Output the (X, Y) coordinate of the center of the cell containing the given text.  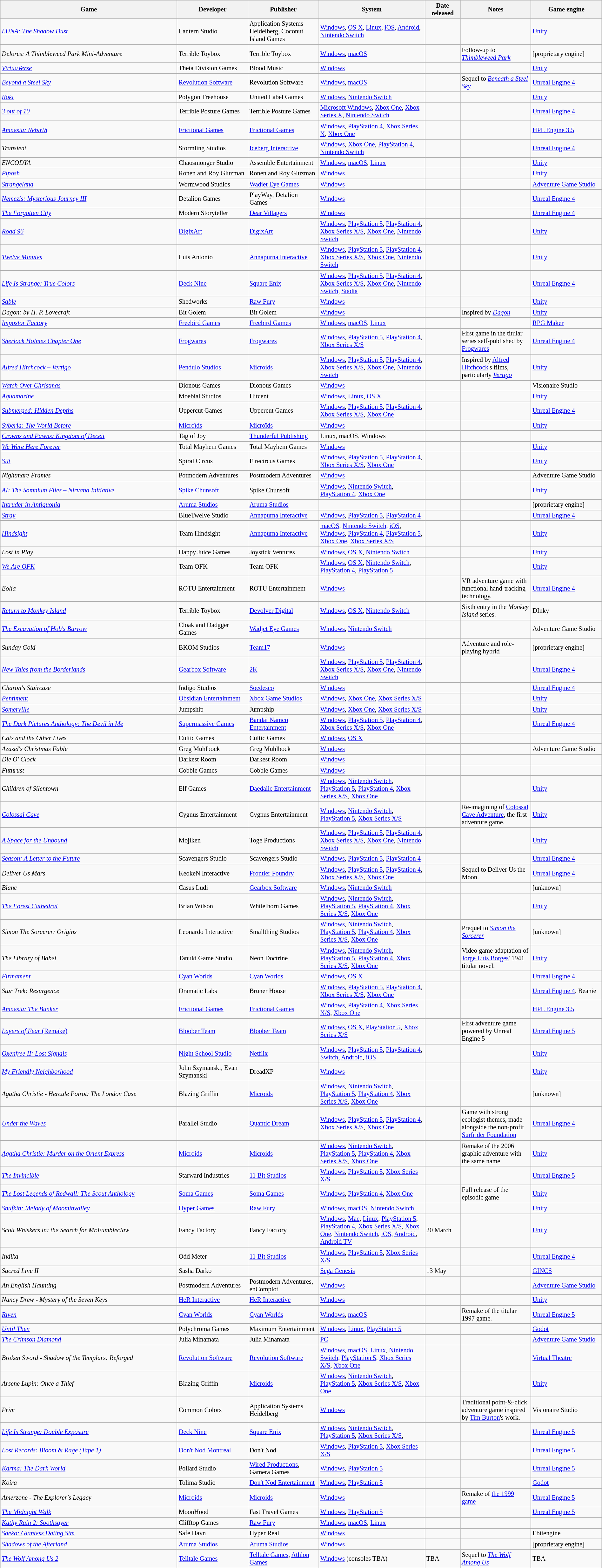
Assemble Entertainment (283, 163)
Under the Waves (89, 1124)
Netflix (283, 1053)
Xbox Game Studios (283, 699)
Cats and the Other Lives (89, 738)
The Midnight Walk (89, 1512)
Whitethorn Games (283, 906)
Bandai Namco Entertainment (283, 724)
Firecircus Games (283, 461)
Windows, macOS, Nintendo Switch (372, 1208)
Microsoft Windows, Xbox One, Xbox Series X, Nintendo Switch (372, 112)
Sega Genesis (372, 1271)
Kathy Rain 2: Soothsayer (89, 1523)
Adventure and role-playing hybrid (495, 647)
Windows, PlayStation 4, Xbox One (372, 1194)
Daedalic Entertainment (283, 789)
Road 96 (89, 232)
Lantern Studio (213, 31)
Pentiment (89, 699)
Tolima Studio (213, 1483)
Thunderful Publishing (283, 436)
20 March (443, 1230)
Modern Storyteller (213, 213)
System (372, 9)
Lost Records: Bloom & Rage (Tape 1) (89, 1450)
MoonHood (213, 1512)
Polychroma Games (213, 1329)
Bruner House (283, 991)
Shadows of the Afterland (89, 1544)
Agatha Christie - Hercule Poirot: The London Case (89, 1094)
Aquamarine (89, 396)
Sacred Line II (89, 1271)
The Invincible (89, 1175)
PC (372, 1340)
Devolver Digital (283, 611)
My Friendly Neighborhood (89, 1072)
Game engine (566, 9)
Silt (89, 461)
Blood Music (283, 68)
Luis Antonio (213, 257)
Until Then (89, 1329)
Dear Villagers (283, 213)
Life Is Strange: Double Exposure (89, 1432)
Season: A Letter to the Future (89, 859)
Windows (consoles TBA) (372, 1558)
DreadXP (283, 1072)
Windows, OS X, Linux, iOS, Android, Nintendo Switch (372, 31)
Windows, Linux, OS X (372, 396)
Windows, PlayStation 5, PlayStation 4, Xbox Series X/S, Xbox One, Nintendo Switch, Stadia (372, 283)
Snufkin: Melody of Moominvalley (89, 1208)
Azazel's Christmas Fable (89, 749)
Supermassive Games (213, 724)
Wired Productions, Gamera Games (283, 1469)
Remake of the 1999 game (495, 1497)
New Tales from the Borderlands (89, 670)
Submerged: Hidden Depths (89, 411)
Date released (443, 9)
The Forgotten City (89, 213)
Crowns and Pawns: Kingdom of Deceit (89, 436)
Stray (89, 515)
Sunday Gold (89, 647)
Don't Nod (283, 1450)
Hindsight (89, 534)
VirtuaVerse (89, 68)
Indika (89, 1256)
First game in the titular series self-published by Frogwares (495, 341)
Amerzone - The Explorer's Legacy (89, 1497)
Mojiken (213, 841)
Game (89, 9)
Don't Nod Entertainment (283, 1483)
Soedesco (283, 688)
Deliver Us Mars (89, 873)
Quantic Dream (283, 1124)
ENCODYA (89, 163)
Riven (89, 1315)
Wormwood Studios (213, 184)
Iceberg Interactive (283, 148)
Moebial Studios (213, 396)
We Are OFK (89, 566)
Hyper Real (283, 1533)
AI: The Somnium Files – Nirvana Initiative (89, 490)
Intruder in Antiquonia (89, 505)
DInky (566, 611)
Theta Division Games (213, 68)
Virtual Theatre (566, 1358)
Neon Doctrine (283, 958)
Star Trek: Resurgence (89, 991)
Windows, PlayStation 5, PlayStation 4, Switch, Android, iOS (372, 1053)
PlayWay, Detalion Games (283, 199)
Game with strong ecologist themes, made alongside the non-profit Surfrider Foundation (495, 1124)
Charon's Staircase (89, 688)
Full release of the episodic game (495, 1194)
Windows, PlayStation 5, PlayStation 4, Xbox Series X/S (372, 341)
Lost in Play (89, 552)
Agatha Christie: Murder on the Orient Express (89, 1153)
2K (283, 670)
Clifftop Games (213, 1523)
Transient (89, 148)
Frontier Foundry (283, 873)
Windows, Nintendo Switch, PlayStation 5, Xbox Series X/S, Xbox One (372, 1384)
Watch Over Christmas (89, 386)
Sequel to Deliver Us the Moon. (495, 873)
Oxenfree II: Lost Signals (89, 1053)
Syberia: The World Before (89, 425)
Broken Sword - Shadow of the Templars: Reforged (89, 1358)
A Space for the Unbound (89, 841)
Windows, OS X, Nintendo Switch, PlayStation 4, PlayStation 5 (372, 566)
Cloak and Dadgger Games (213, 629)
Futurust (89, 770)
3 out of 10 (89, 112)
Prim (89, 1410)
Traditional point-&-click adventure game inspired by Tim Burton's work. (495, 1410)
Stormling Studios (213, 148)
Windows, PlayStation 4, Xbox Series X, Xbox One (372, 130)
Windows, Mac, Linux, PlayStation 5, PlayStation 4, Xbox Series X/S, Xbox One, Nintendo Switch, iOS, Android, Android TV (372, 1230)
Windows, OS X, PlayStation 5, Xbox Series X/S (372, 1031)
Pollard Studio (213, 1469)
Twelve Minutes (89, 257)
Hitcent (283, 396)
13 May (443, 1271)
Sable (89, 301)
The Wolf Among Us 2 (89, 1558)
Arsene Lupin: Once a Thief (89, 1384)
Delores: A Thimbleweed Park Mini-Adventure (89, 54)
Team17 (283, 647)
Unreal Engine 4, Beanie (566, 991)
Alfred Hitchcock – Vertigo (89, 367)
Children of Silentown (89, 789)
Life Is Strange: True Colors (89, 283)
Windows, Nintendo Switch, PlayStation 5, Xbox Series X/S (372, 814)
Amnesia: The Bunker (89, 1009)
LUNA: The Shadow Dust (89, 31)
Polygon Treehouse (213, 97)
We Were Here Forever (89, 447)
Return to Monkey Island (89, 611)
Linux, macOS, Windows (372, 436)
Simon The Sorcerer: Origins (89, 932)
Eolia (89, 589)
Remake of the 2006 graphic adventure with the same name (495, 1153)
Somerville (89, 709)
Karma: The Dark World (89, 1469)
Prequel to Simon the Sorcerer (495, 932)
Application Systems Heidelberg, Coconut Island Games (283, 31)
Joystick Ventures (283, 552)
Night School Studio (213, 1053)
Amnesia: Rebirth (89, 130)
Dramatic Labs (213, 991)
Parallel Studio (213, 1124)
Odd Meter (213, 1256)
Koira (89, 1483)
Inspired by Alfred Hitchcock's films, particularly Vertigo (495, 367)
Windows, Nintendo Switch, PlayStation 5, Xbox Series X/S, (372, 1432)
Sherlock Holmes Chapter One (89, 341)
Windows, Xbox One, PlayStation 4, Nintendo Switch (372, 148)
Sequel to Beneath a Steel Sky (495, 83)
RPG Maker (566, 323)
Firmament (89, 976)
The Lost Legends of Redwall: The Scout Anthology (89, 1194)
Toge Productions (283, 841)
Developer (213, 9)
Layers of Fear (Remake) (89, 1031)
Publisher (283, 9)
Windows, Nintendo Switch, PlayStation 4, Xbox One (372, 490)
Happy Juice Games (213, 552)
Piposh (89, 173)
Detalion Games (213, 199)
Safe Havn (213, 1533)
First adventure game powered by Unreal Engine 5 (495, 1031)
Don't Nod Montreal (213, 1450)
An English Haunting (89, 1285)
Die O' Clock (89, 760)
VR adventure game with functional hand-tracking technology. (495, 589)
Leonardo Interactive (213, 932)
The Forest Cathedral (89, 906)
Brian Wilson (213, 906)
Sixth entry in the Monkey Island series. (495, 611)
BlueTwelve Studio (213, 515)
The Excavation of Hob's Barrow (89, 629)
GINCS (566, 1271)
BKOM Studios (213, 647)
Inspired by Dagon (495, 312)
Obsidian Entertainment (213, 699)
Blanc (89, 888)
Spiral Circus (213, 461)
Pendulo Studios (213, 367)
The Crimson Diamond (89, 1340)
Starward Industries (213, 1175)
Nightmare Frames (89, 476)
Colossal Cave (89, 814)
John Szymanski, Evan Szymanski (213, 1072)
Ebitengine (566, 1533)
Telltale Games, Athlon Games (283, 1558)
Indigo Studios (213, 688)
Telltale Games (213, 1558)
Team Hindsight (213, 534)
Strangeland (89, 184)
Video game adaptation of Jorge Luis Borges' 1941 titular novel. (495, 958)
Saeko: Giantess Dating Sim (89, 1533)
The Library of Babel (89, 958)
Remake of the titular 1997 game. (495, 1315)
Notes (495, 9)
Nemezis: Mysterious Journey III (89, 199)
Application Systems Heidelberg (283, 1410)
macOS, Nintendo Switch, iOS, Windows, PlayStation 4, PlayStation 5, Xbox One, Xbox Series X/S (372, 534)
Windows, Linux, PlayStation 5 (372, 1329)
Tag of Joy (213, 436)
Sasha Darko (213, 1271)
Fast Travel Games (283, 1512)
Follow-up to Thimbleweed Park (495, 54)
Re-imagining of Colossal Cave Adventure, the first adventure game. (495, 814)
United Label Games (283, 97)
Sequel to The Wolf Among Us (495, 1558)
Hyper Games (213, 1208)
KeokeN Interactive (213, 873)
Chaosmonger Studio (213, 163)
Casus Ludi (213, 888)
Windows, PlayStation 4, Xbox Series X/S, Xbox One (372, 1009)
Dagon: by H. P. Lovecraft (89, 312)
Windows, macOS, Linux, Nintendo Switch, PlayStation 5, Xbox Series X/S, Xbox One (372, 1358)
Impostor Factory (89, 323)
Beyond a Steel Sky (89, 83)
Smallthing Studios (283, 932)
Potmodern Adventures (213, 476)
Elf Games (213, 789)
Postmodern Adventures, enComplot (283, 1285)
Röki (89, 97)
Maximum Entertainment (283, 1329)
Shedworks (213, 301)
Common Colors (213, 1410)
Scott Whiskers in: the Search for Mr.Fumbleclaw (89, 1230)
Tanuki Game Studio (213, 958)
Nancy Drew - Mystery of the Seven Keys (89, 1300)
The Dark Pictures Anthology: The Devil in Me (89, 724)
